Return [x, y] of the center of cell containing provided text 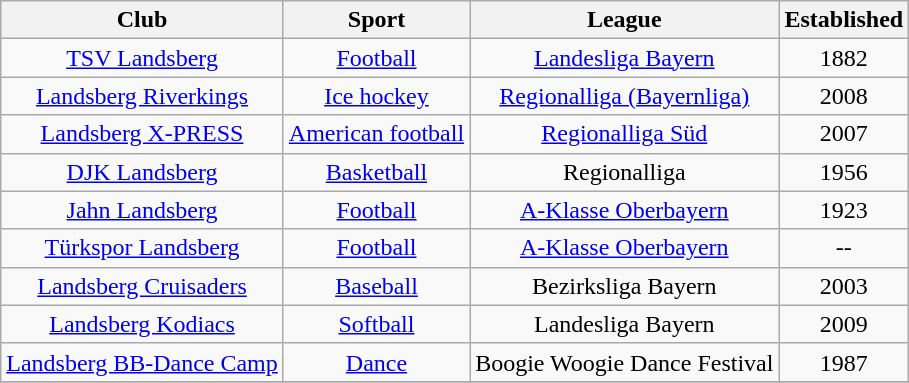
Landsberg BB-Dance Camp [142, 362]
Baseball [376, 286]
Club [142, 20]
1956 [844, 172]
Boogie Woogie Dance Festival [624, 362]
Landsberg Kodiacs [142, 324]
Landsberg X-PRESS [142, 134]
1987 [844, 362]
1923 [844, 210]
1882 [844, 58]
TSV Landsberg [142, 58]
2003 [844, 286]
Jahn Landsberg [142, 210]
Regionalliga [624, 172]
2008 [844, 96]
Ice hockey [376, 96]
Landsberg Cruisaders [142, 286]
2007 [844, 134]
League [624, 20]
Regionalliga (Bayernliga) [624, 96]
Sport [376, 20]
Softball [376, 324]
-- [844, 248]
Türkspor Landsberg [142, 248]
Regionalliga Süd [624, 134]
Established [844, 20]
DJK Landsberg [142, 172]
American football [376, 134]
Basketball [376, 172]
Dance [376, 362]
2009 [844, 324]
Bezirksliga Bayern [624, 286]
Landsberg Riverkings [142, 96]
